Extract the (x, y) coordinate from the center of the cell holding the provided text.  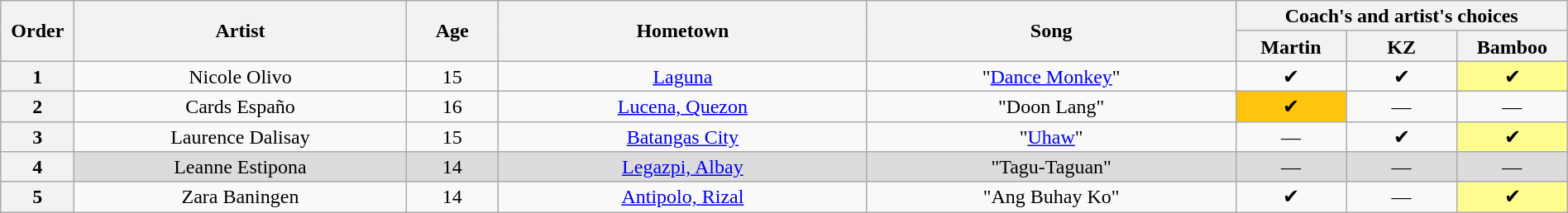
"Ang Buhay Ko" (1051, 196)
"Tagu-Taguan" (1051, 167)
Legazpi, Albay (682, 167)
Antipolo, Rizal (682, 196)
Zara Baningen (240, 196)
5 (38, 196)
"Uhaw" (1051, 137)
"Dance Monkey" (1051, 76)
"Doon Lang" (1051, 106)
2 (38, 106)
Cards Españo (240, 106)
Leanne Estipona (240, 167)
Hometown (682, 31)
Laguna (682, 76)
KZ (1402, 46)
1 (38, 76)
Lucena, Quezon (682, 106)
Age (452, 31)
3 (38, 137)
Laurence Dalisay (240, 137)
Batangas City (682, 137)
Nicole Olivo (240, 76)
Martin (1291, 46)
Order (38, 31)
Coach's and artist's choices (1401, 17)
Artist (240, 31)
4 (38, 167)
Bamboo (1512, 46)
Song (1051, 31)
16 (452, 106)
